Provide the [X, Y] coordinate of the cell's center where the given text is located.  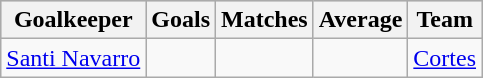
Team [445, 20]
Goalkeeper [74, 20]
Santi Navarro [74, 58]
Average [360, 20]
Goals [181, 20]
Matches [265, 20]
Cortes [445, 58]
